Search for the cell housing the specified text and yield its [x, y] center coordinate. 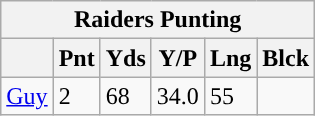
Y/P [178, 58]
Pnt [76, 58]
2 [76, 96]
55 [230, 96]
68 [126, 96]
34.0 [178, 96]
Lng [230, 58]
Raiders Punting [158, 20]
Blck [286, 58]
Guy [27, 96]
Yds [126, 58]
